Detect which cell encompasses the target text, then output its [x, y] center coordinate. 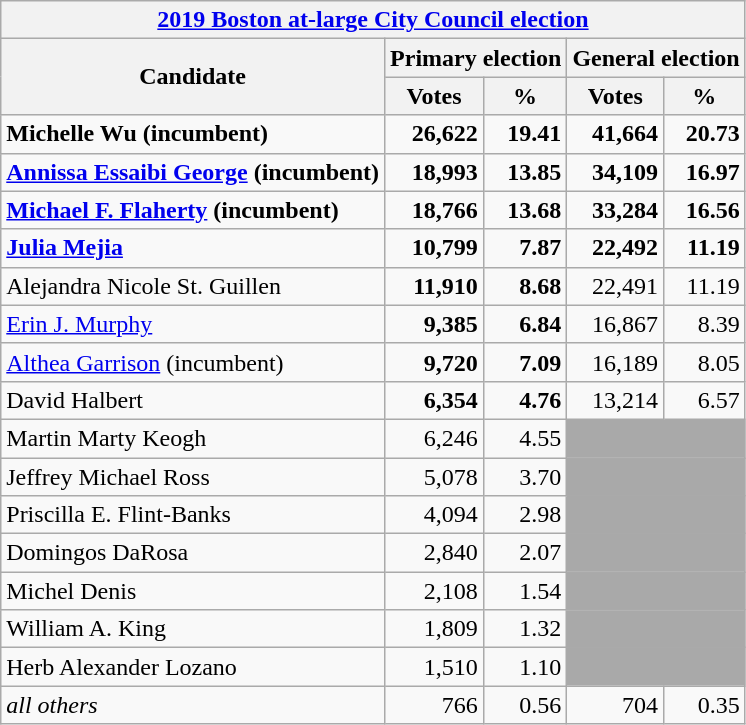
7.09 [524, 362]
6,246 [434, 438]
Alejandra Nicole St. Guillen [193, 286]
26,622 [434, 134]
1,510 [434, 667]
Michel Denis [193, 591]
David Halbert [193, 400]
16,867 [616, 324]
all others [193, 705]
Primary election [476, 58]
9,385 [434, 324]
4.55 [524, 438]
4,094 [434, 515]
6.84 [524, 324]
Candidate [193, 77]
3.70 [524, 477]
4.76 [524, 400]
16.97 [705, 172]
2.98 [524, 515]
0.35 [705, 705]
33,284 [616, 210]
Priscilla E. Flint-Banks [193, 515]
10,799 [434, 248]
41,664 [616, 134]
Erin J. Murphy [193, 324]
34,109 [616, 172]
20.73 [705, 134]
8.05 [705, 362]
6.57 [705, 400]
Martin Marty Keogh [193, 438]
1.54 [524, 591]
8.68 [524, 286]
13.85 [524, 172]
Annissa Essaibi George (incumbent) [193, 172]
1,809 [434, 629]
2,840 [434, 553]
8.39 [705, 324]
13,214 [616, 400]
22,491 [616, 286]
Jeffrey Michael Ross [193, 477]
22,492 [616, 248]
18,993 [434, 172]
1.32 [524, 629]
2.07 [524, 553]
5,078 [434, 477]
766 [434, 705]
Althea Garrison (incumbent) [193, 362]
2,108 [434, 591]
11,910 [434, 286]
0.56 [524, 705]
16.56 [705, 210]
William A. King [193, 629]
16,189 [616, 362]
2019 Boston at-large City Council election [373, 20]
Domingos DaRosa [193, 553]
Michelle Wu (incumbent) [193, 134]
7.87 [524, 248]
9,720 [434, 362]
6,354 [434, 400]
General election [656, 58]
Michael F. Flaherty (incumbent) [193, 210]
18,766 [434, 210]
Julia Mejia [193, 248]
13.68 [524, 210]
1.10 [524, 667]
Herb Alexander Lozano [193, 667]
19.41 [524, 134]
704 [616, 705]
